Return [X, Y] of the center of cell containing provided text 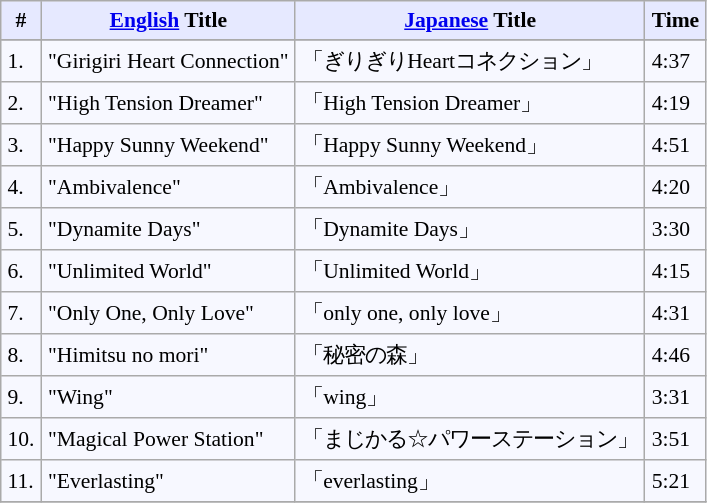
1. [21, 61]
"Dynamite Days" [168, 229]
3:31 [676, 397]
「ぎりぎりHeartコネクション」 [470, 61]
"Everlasting" [168, 481]
"Happy Sunny Weekend" [168, 145]
"Himitsu no mori" [168, 355]
「まじかる☆パワーステーション」 [470, 439]
「everlasting」 [470, 481]
4:46 [676, 355]
4:19 [676, 103]
"High Tension Dreamer" [168, 103]
8. [21, 355]
"Magical Power Station" [168, 439]
11. [21, 481]
「Ambivalence」 [470, 187]
9. [21, 397]
「wing」 [470, 397]
7. [21, 313]
4:15 [676, 271]
2. [21, 103]
Japanese Title [470, 20]
5:21 [676, 481]
"Wing" [168, 397]
4:37 [676, 61]
「Dynamite Days」 [470, 229]
4:31 [676, 313]
# [21, 20]
3:30 [676, 229]
「Unlimited World」 [470, 271]
5. [21, 229]
4:20 [676, 187]
「Happy Sunny Weekend」 [470, 145]
Time [676, 20]
3:51 [676, 439]
"Girigiri Heart Connection" [168, 61]
10. [21, 439]
「only one, only love」 [470, 313]
「秘密の森」 [470, 355]
English Title [168, 20]
"Unlimited World" [168, 271]
「High Tension Dreamer」 [470, 103]
4. [21, 187]
6. [21, 271]
3. [21, 145]
4:51 [676, 145]
"Ambivalence" [168, 187]
"Only One, Only Love" [168, 313]
